Output the [x, y] coordinate of the center of the cell containing the given text.  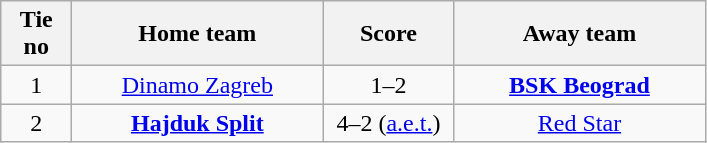
BSK Beograd [580, 85]
Away team [580, 34]
Dinamo Zagreb [198, 85]
Tie no [36, 34]
1–2 [388, 85]
Red Star [580, 123]
4–2 (a.e.t.) [388, 123]
Score [388, 34]
1 [36, 85]
Home team [198, 34]
2 [36, 123]
Hajduk Split [198, 123]
